Extract the (x, y) coordinate from the center of the cell holding the provided text.  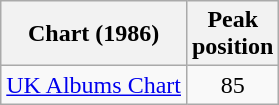
UK Albums Chart (94, 85)
Peakposition (232, 34)
85 (232, 85)
Chart (1986) (94, 34)
